Pinpoint the cell where the given text exists, returning its (X, Y) midpoint coordinate. 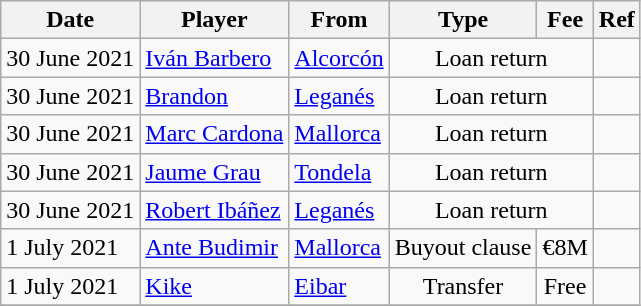
Jaume Grau (214, 172)
Marc Cardona (214, 134)
Player (214, 20)
Brandon (214, 96)
Fee (565, 20)
€8M (565, 248)
Tondela (339, 172)
Iván Barbero (214, 58)
From (339, 20)
Eibar (339, 286)
Ref (616, 20)
Type (463, 20)
Ante Budimir (214, 248)
Robert Ibáñez (214, 210)
Buyout clause (463, 248)
Transfer (463, 286)
Free (565, 286)
Alcorcón (339, 58)
Date (70, 20)
Kike (214, 286)
